Pinpoint the cell where the given text exists, returning its (x, y) midpoint coordinate. 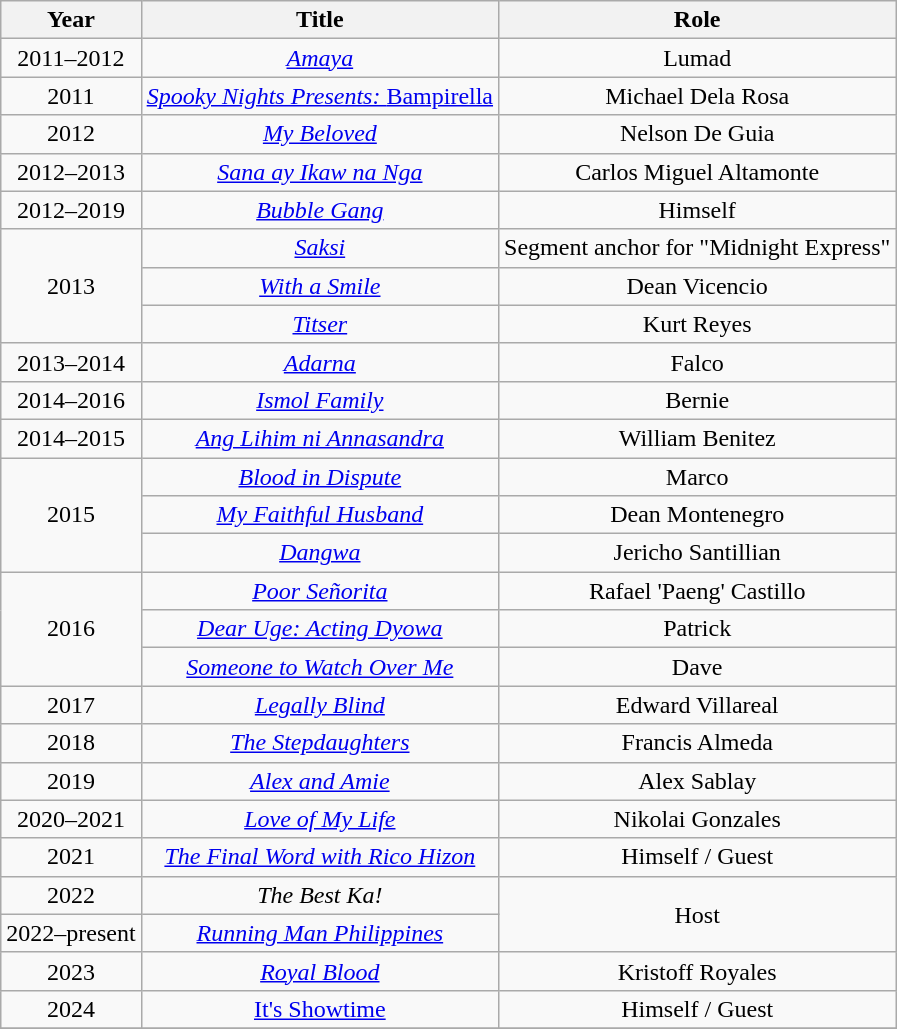
2018 (71, 743)
Francis Almeda (698, 743)
Role (698, 20)
2012–2013 (71, 172)
Marco (698, 477)
Carlos Miguel Altamonte (698, 172)
Kurt Reyes (698, 324)
My Faithful Husband (320, 515)
Legally Blind (320, 705)
Segment anchor for "Midnight Express" (698, 248)
My Beloved (320, 134)
Alex Sablay (698, 781)
With a Smile (320, 286)
2012 (71, 134)
2017 (71, 705)
Title (320, 20)
Bubble Gang (320, 210)
Dean Montenegro (698, 515)
2023 (71, 971)
Spooky Nights Presents: Bampirella (320, 96)
Blood in Dispute (320, 477)
Dean Vicencio (698, 286)
The Best Ka! (320, 895)
Royal Blood (320, 971)
Dear Uge: Acting Dyowa (320, 629)
2014–2015 (71, 438)
Love of My Life (320, 819)
Poor Señorita (320, 591)
Titser (320, 324)
Jericho Santillian (698, 553)
Ang Lihim ni Annasandra (320, 438)
Alex and Amie (320, 781)
2013 (71, 286)
The Stepdaughters (320, 743)
William Benitez (698, 438)
2022–present (71, 933)
Someone to Watch Over Me (320, 667)
The Final Word with Rico Hizon (320, 857)
Patrick (698, 629)
2020–2021 (71, 819)
Year (71, 20)
Host (698, 914)
Running Man Philippines (320, 933)
Kristoff Royales (698, 971)
Saksi (320, 248)
2016 (71, 629)
2022 (71, 895)
Sana ay Ikaw na Nga (320, 172)
2011 (71, 96)
Bernie (698, 400)
Dangwa (320, 553)
Himself (698, 210)
2021 (71, 857)
2013–2014 (71, 362)
2014–2016 (71, 400)
Rafael 'Paeng' Castillo (698, 591)
2019 (71, 781)
Nelson De Guia (698, 134)
2011–2012 (71, 58)
Lumad (698, 58)
2012–2019 (71, 210)
Dave (698, 667)
2015 (71, 515)
Edward Villareal (698, 705)
Adarna (320, 362)
2024 (71, 1009)
Ismol Family (320, 400)
Nikolai Gonzales (698, 819)
Amaya (320, 58)
Michael Dela Rosa (698, 96)
It's Showtime (320, 1009)
Falco (698, 362)
